Search for the cell housing the specified text and yield its [X, Y] center coordinate. 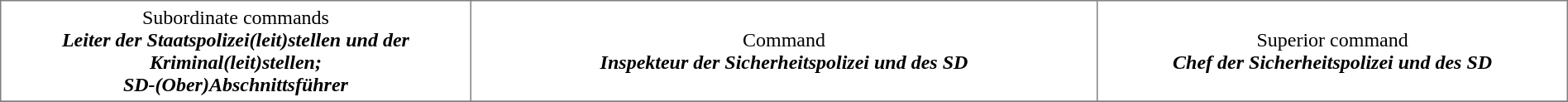
Superior commandChef der Sicherheitspolizei und des SD [1332, 51]
Subordinate commandsLeiter der Staatspolizei(leit)stellen und der Kriminal(leit)stellen;SD-(Ober)Abschnittsführer [236, 51]
CommandInspekteur der Sicherheitspolizei und des SD [784, 51]
